Return the [x, y] coordinate for the center point of the cell that contains the specified text.  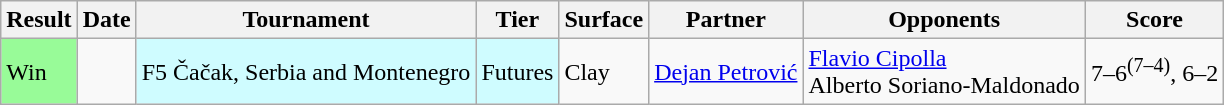
Partner [726, 20]
Clay [604, 72]
Result [39, 20]
Date [106, 20]
7–6(7–4), 6–2 [1154, 72]
Score [1154, 20]
F5 Čačak, Serbia and Montenegro [306, 72]
Win [39, 72]
Dejan Petrović [726, 72]
Futures [518, 72]
Flavio Cipolla Alberto Soriano-Maldonado [944, 72]
Surface [604, 20]
Tier [518, 20]
Opponents [944, 20]
Tournament [306, 20]
